Determine the (x, y) coordinate at the center of the cell enclosing the given text.  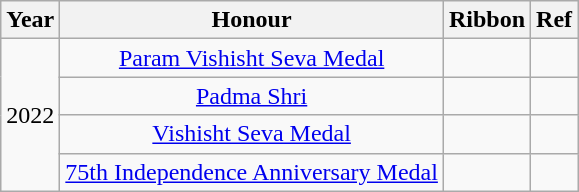
Year (30, 20)
2022 (30, 115)
Vishisht Seva Medal (252, 134)
Ref (554, 20)
75th Independence Anniversary Medal (252, 172)
Ribbon (486, 20)
Honour (252, 20)
Param Vishisht Seva Medal (252, 58)
Padma Shri (252, 96)
